Find where the given text appears and provide that cell's center as [X, Y] coordinate. 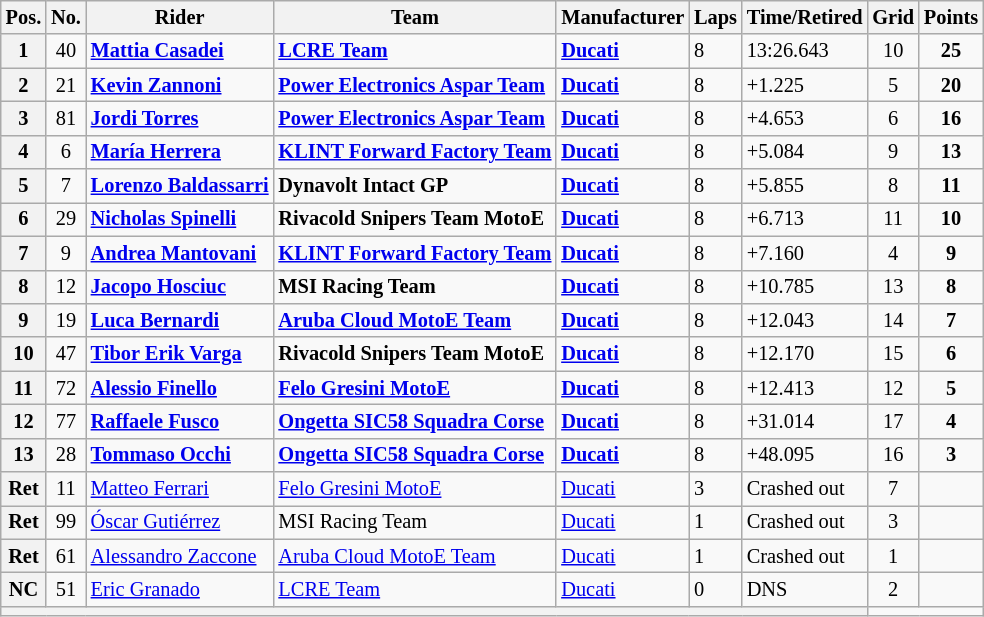
Time/Retired [805, 17]
Manufacturer [622, 17]
15 [893, 354]
Jordi Torres [180, 118]
Andrea Mantovani [180, 253]
20 [951, 85]
+5.855 [805, 186]
29 [66, 219]
51 [66, 589]
+10.785 [805, 287]
Tibor Erik Varga [180, 354]
+7.160 [805, 253]
19 [66, 320]
Matteo Ferrari [180, 489]
Jacopo Hosciuc [180, 287]
+4.653 [805, 118]
81 [66, 118]
99 [66, 522]
+12.043 [805, 320]
28 [66, 455]
61 [66, 556]
Pos. [24, 17]
Luca Bernardi [180, 320]
+1.225 [805, 85]
DNS [805, 589]
+5.084 [805, 152]
13:26.643 [805, 51]
Dynavolt Intact GP [414, 186]
Lorenzo Baldassarri [180, 186]
Points [951, 17]
14 [893, 320]
Rider [180, 17]
Óscar Gutiérrez [180, 522]
+31.014 [805, 421]
25 [951, 51]
Alessio Finello [180, 388]
21 [66, 85]
Kevin Zannoni [180, 85]
Raffaele Fusco [180, 421]
Mattia Casadei [180, 51]
No. [66, 17]
Grid [893, 17]
NC [24, 589]
77 [66, 421]
40 [66, 51]
72 [66, 388]
Tommaso Occhi [180, 455]
Team [414, 17]
17 [893, 421]
Nicholas Spinelli [180, 219]
+12.170 [805, 354]
María Herrera [180, 152]
Alessandro Zaccone [180, 556]
47 [66, 354]
+48.095 [805, 455]
0 [716, 589]
Laps [716, 17]
+12.413 [805, 388]
Eric Granado [180, 589]
+6.713 [805, 219]
